Locate the cell with the specified text and output its (x, y) center coordinate. 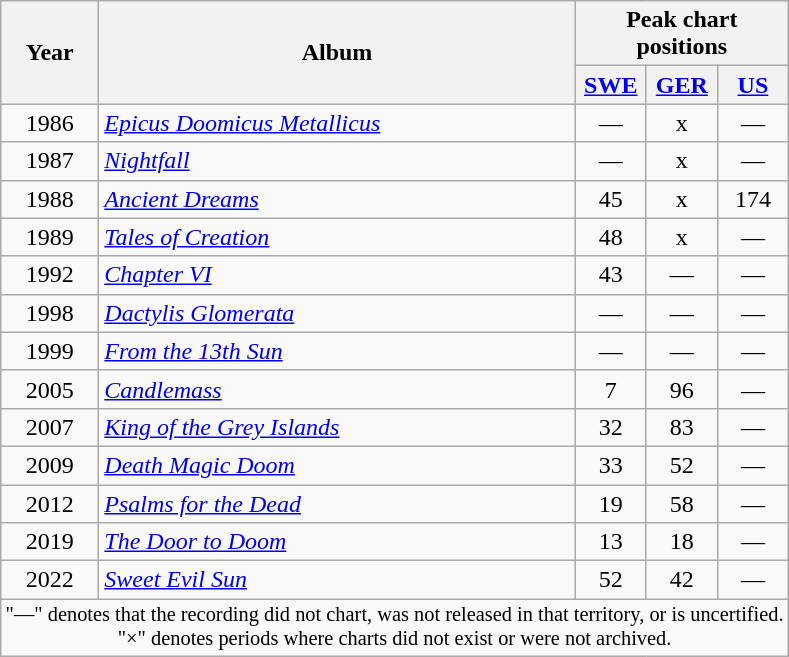
2012 (50, 503)
Nightfall (337, 161)
83 (682, 427)
1987 (50, 161)
Album (337, 52)
The Door to Doom (337, 542)
US (752, 85)
19 (610, 503)
2005 (50, 389)
Death Magic Doom (337, 465)
Peak chart positions (682, 34)
Dactylis Glomerata (337, 313)
2019 (50, 542)
96 (682, 389)
King of the Grey Islands (337, 427)
48 (610, 237)
GER (682, 85)
Candlemass (337, 389)
2009 (50, 465)
From the 13th Sun (337, 351)
Tales of Creation (337, 237)
Epicus Doomicus Metallicus (337, 123)
2022 (50, 580)
2007 (50, 427)
Psalms for the Dead (337, 503)
1999 (50, 351)
1988 (50, 199)
32 (610, 427)
Ancient Dreams (337, 199)
1998 (50, 313)
43 (610, 275)
Chapter VI (337, 275)
33 (610, 465)
13 (610, 542)
174 (752, 199)
Year (50, 52)
1989 (50, 237)
SWE (610, 85)
42 (682, 580)
1986 (50, 123)
18 (682, 542)
Sweet Evil Sun (337, 580)
1992 (50, 275)
58 (682, 503)
45 (610, 199)
7 (610, 389)
